Determine the [x, y] coordinate at the center of the cell enclosing the given text.  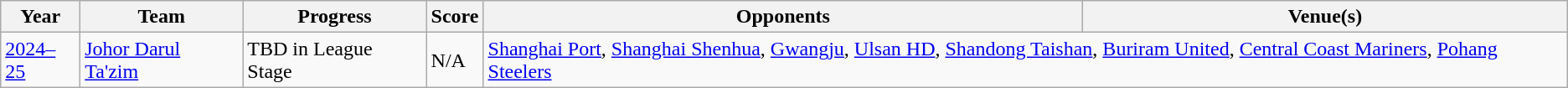
TBD in League Stage [335, 60]
Shanghai Port, Shanghai Shenhua, Gwangju, Ulsan HD, Shandong Taishan, Buriram United, Central Coast Mariners, Pohang Steelers [1025, 60]
Johor Darul Ta'zim [162, 60]
Year [40, 17]
Score [455, 17]
Team [162, 17]
Venue(s) [1325, 17]
Progress [335, 17]
N/A [455, 60]
Opponents [783, 17]
2024–25 [40, 60]
